Extract the (X, Y) coordinate from the center of the cell holding the provided text.  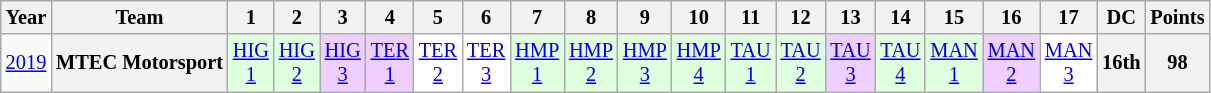
TAU1 (751, 63)
16 (1012, 17)
TAU2 (801, 63)
9 (645, 17)
TER3 (486, 63)
7 (537, 17)
8 (591, 17)
Team (140, 17)
5 (438, 17)
17 (1068, 17)
TER2 (438, 63)
HMP1 (537, 63)
TAU4 (900, 63)
HIG1 (251, 63)
Points (1177, 17)
16th (1121, 63)
10 (699, 17)
4 (390, 17)
6 (486, 17)
15 (954, 17)
1 (251, 17)
98 (1177, 63)
Year (26, 17)
HMP4 (699, 63)
3 (343, 17)
2019 (26, 63)
MAN3 (1068, 63)
DC (1121, 17)
MTEC Motorsport (140, 63)
13 (851, 17)
11 (751, 17)
TAU3 (851, 63)
TER1 (390, 63)
14 (900, 17)
HIG2 (297, 63)
MAN2 (1012, 63)
HMP2 (591, 63)
HIG3 (343, 63)
2 (297, 17)
12 (801, 17)
MAN1 (954, 63)
HMP3 (645, 63)
